For the text-containing cell, return its midpoint in [x, y] coordinate format. 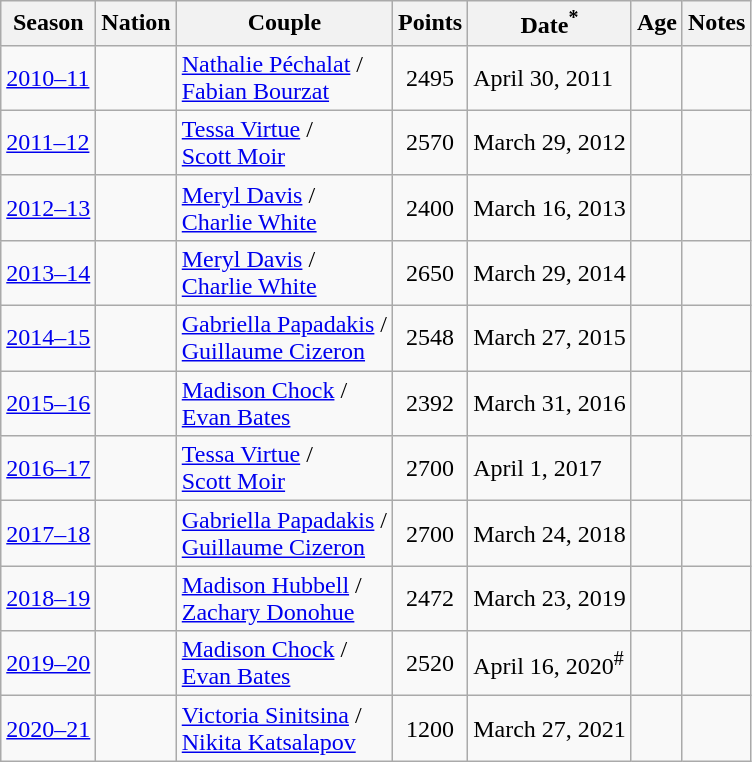
2020–21 [48, 728]
Victoria Sinitsina /Nikita Katsalapov [284, 728]
April 1, 2017 [550, 468]
2472 [430, 598]
2520 [430, 664]
Points [430, 24]
Madison Hubbell /Zachary Donohue [284, 598]
2019–20 [48, 664]
2570 [430, 142]
April 16, 2020# [550, 664]
2650 [430, 272]
2017–18 [48, 534]
2013–14 [48, 272]
March 16, 2013 [550, 208]
March 24, 2018 [550, 534]
Nathalie Péchalat /Fabian Bourzat [284, 78]
2495 [430, 78]
March 27, 2021 [550, 728]
March 29, 2014 [550, 272]
2018–19 [48, 598]
2011–12 [48, 142]
March 31, 2016 [550, 404]
April 30, 2011 [550, 78]
Couple [284, 24]
1200 [430, 728]
2392 [430, 404]
Date* [550, 24]
March 29, 2012 [550, 142]
Season [48, 24]
Nation [136, 24]
2010–11 [48, 78]
March 23, 2019 [550, 598]
March 27, 2015 [550, 338]
2015–16 [48, 404]
2014–15 [48, 338]
Notes [716, 24]
2548 [430, 338]
2400 [430, 208]
Age [656, 24]
2012–13 [48, 208]
2016–17 [48, 468]
